Search for the cell housing the specified text and yield its [X, Y] center coordinate. 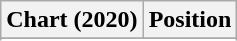
Chart (2020) [72, 20]
Position [190, 20]
